Capture the cell that displays the provided text and extract its [X, Y] central coordinate. 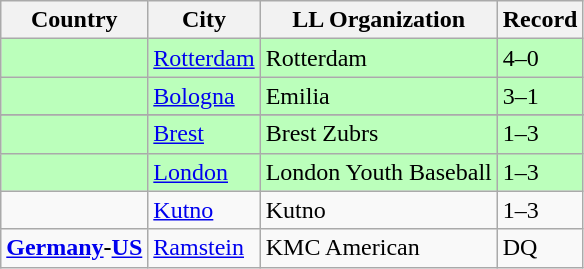
KMC American [378, 248]
City [204, 20]
Bologna [204, 96]
LL Organization [378, 20]
Record [540, 20]
DQ [540, 248]
Germany-US [74, 248]
Brest Zubrs [378, 134]
Ramstein [204, 248]
4–0 [540, 58]
London [204, 172]
3–1 [540, 96]
Emilia [378, 96]
Brest [204, 134]
London Youth Baseball [378, 172]
Country [74, 20]
